Return the [x, y] coordinate for the center point of the cell that contains the specified text.  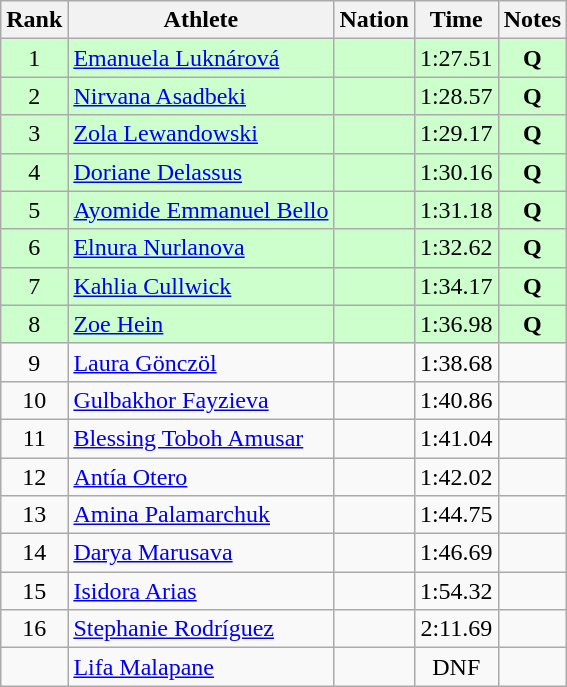
13 [34, 515]
Rank [34, 20]
14 [34, 553]
10 [34, 400]
1:42.02 [456, 477]
1:40.86 [456, 400]
1:54.32 [456, 591]
Athlete [201, 20]
15 [34, 591]
3 [34, 134]
Stephanie Rodríguez [201, 629]
2 [34, 96]
1:36.98 [456, 324]
1:28.57 [456, 96]
Nation [374, 20]
1:30.16 [456, 172]
Amina Palamarchuk [201, 515]
Antía Otero [201, 477]
8 [34, 324]
Zola Lewandowski [201, 134]
1:27.51 [456, 58]
Darya Marusava [201, 553]
Isidora Arias [201, 591]
Nirvana Asadbeki [201, 96]
Laura Gönczöl [201, 362]
1:41.04 [456, 438]
1:46.69 [456, 553]
1:31.18 [456, 210]
Emanuela Luknárová [201, 58]
1:34.17 [456, 286]
1:29.17 [456, 134]
Doriane Delassus [201, 172]
6 [34, 248]
5 [34, 210]
Lifa Malapane [201, 667]
Notes [532, 20]
1:32.62 [456, 248]
Elnura Nurlanova [201, 248]
12 [34, 477]
7 [34, 286]
Blessing Toboh Amusar [201, 438]
Time [456, 20]
1 [34, 58]
DNF [456, 667]
Zoe Hein [201, 324]
4 [34, 172]
Ayomide Emmanuel Bello [201, 210]
1:44.75 [456, 515]
Kahlia Cullwick [201, 286]
16 [34, 629]
2:11.69 [456, 629]
Gulbakhor Fayzieva [201, 400]
11 [34, 438]
1:38.68 [456, 362]
9 [34, 362]
